From the cell containing the given text, extract its center point as (x, y) coordinate. 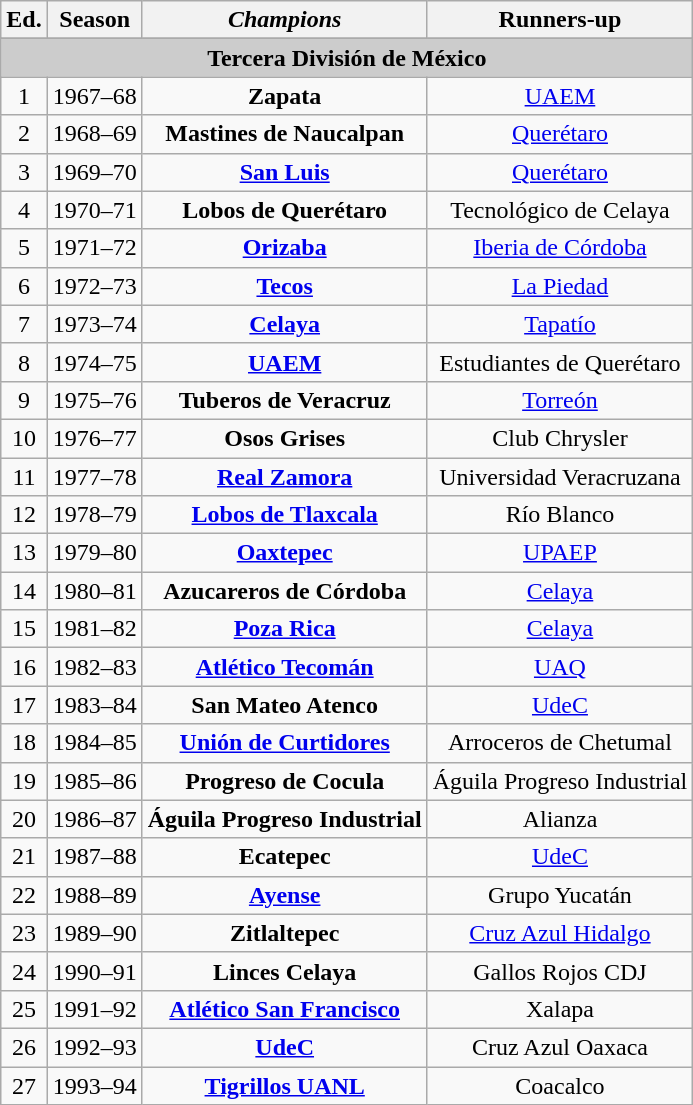
13 (24, 553)
Club Chrysler (560, 438)
1970–71 (94, 210)
17 (24, 705)
1968–69 (94, 134)
1971–72 (94, 248)
7 (24, 324)
Ed. (24, 20)
Oaxtepec (284, 553)
Coacalco (560, 1085)
Tecnológico de Celaya (560, 210)
Lobos de Querétaro (284, 210)
1976–77 (94, 438)
Champions (284, 20)
25 (24, 1009)
Lobos de Tlaxcala (284, 515)
23 (24, 933)
Poza Rica (284, 629)
Progreso de Cocula (284, 781)
3 (24, 172)
Unión de Curtidores (284, 743)
27 (24, 1085)
8 (24, 362)
Atlético Tecomán (284, 667)
Gallos Rojos CDJ (560, 971)
18 (24, 743)
1977–78 (94, 477)
Tigrillos UANL (284, 1085)
6 (24, 286)
1969–70 (94, 172)
Tapatío (560, 324)
22 (24, 895)
Zitlaltepec (284, 933)
1985–86 (94, 781)
San Mateo Atenco (284, 705)
UAQ (560, 667)
1984–85 (94, 743)
20 (24, 819)
14 (24, 591)
1988–89 (94, 895)
16 (24, 667)
Xalapa (560, 1009)
Mastines de Naucalpan (284, 134)
San Luis (284, 172)
Alianza (560, 819)
1991–92 (94, 1009)
Season (94, 20)
Tercera División de México (347, 58)
Zapata (284, 96)
1972–73 (94, 286)
Tecos (284, 286)
24 (24, 971)
Orizaba (284, 248)
1967–68 (94, 96)
12 (24, 515)
1979–80 (94, 553)
Universidad Veracruzana (560, 477)
Grupo Yucatán (560, 895)
Cruz Azul Oaxaca (560, 1047)
Torreón (560, 400)
Iberia de Córdoba (560, 248)
Azucareros de Córdoba (284, 591)
Tuberos de Veracruz (284, 400)
1987–88 (94, 857)
1975–76 (94, 400)
1980–81 (94, 591)
La Piedad (560, 286)
Runners-up (560, 20)
1983–84 (94, 705)
2 (24, 134)
1974–75 (94, 362)
1993–94 (94, 1085)
1989–90 (94, 933)
11 (24, 477)
Cruz Azul Hidalgo (560, 933)
15 (24, 629)
1986–87 (94, 819)
9 (24, 400)
4 (24, 210)
1 (24, 96)
Atlético San Francisco (284, 1009)
1978–79 (94, 515)
1982–83 (94, 667)
19 (24, 781)
Real Zamora (284, 477)
1981–82 (94, 629)
1992–93 (94, 1047)
Osos Grises (284, 438)
Ayense (284, 895)
10 (24, 438)
21 (24, 857)
1990–91 (94, 971)
Linces Celaya (284, 971)
5 (24, 248)
26 (24, 1047)
Río Blanco (560, 515)
Ecatepec (284, 857)
Estudiantes de Querétaro (560, 362)
UPAEP (560, 553)
1973–74 (94, 324)
Arroceros de Chetumal (560, 743)
